Extract the (x, y) coordinate from the center of the cell holding the provided text.  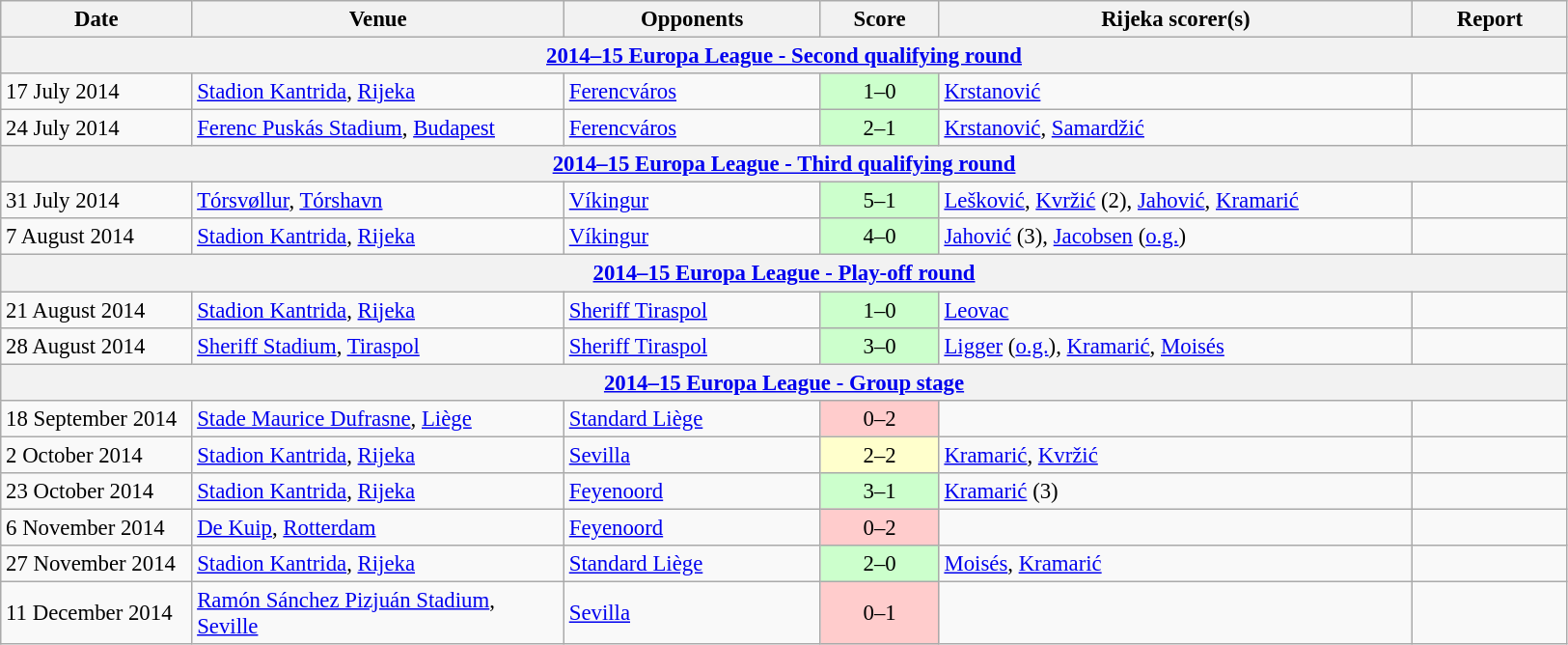
Rijeka scorer(s) (1175, 19)
5–1 (880, 201)
4–0 (880, 237)
Krstanović (1175, 92)
Opponents (692, 19)
Stade Maurice Dufrasne, Liège (378, 418)
Kramarić, Kvržić (1175, 455)
2–2 (880, 455)
Lešković, Kvržić (2), Jahović, Kramarić (1175, 201)
0–1 (880, 612)
Sheriff Stadium, Tiraspol (378, 346)
6 November 2014 (96, 527)
17 July 2014 (96, 92)
31 July 2014 (96, 201)
3–0 (880, 346)
Ferenc Puskás Stadium, Budapest (378, 128)
Tórsvøllur, Tórshavn (378, 201)
3–1 (880, 491)
Score (880, 19)
Jahović (3), Jacobsen (o.g.) (1175, 237)
24 July 2014 (96, 128)
Leovac (1175, 310)
2–1 (880, 128)
28 August 2014 (96, 346)
2 October 2014 (96, 455)
Ramón Sánchez Pizjuán Stadium, Seville (378, 612)
Kramarić (3) (1175, 491)
2014–15 Europa League - Third qualifying round (784, 164)
7 August 2014 (96, 237)
2014–15 Europa League - Play-off round (784, 273)
Report (1490, 19)
21 August 2014 (96, 310)
2014–15 Europa League - Group stage (784, 382)
Moisés, Kramarić (1175, 564)
De Kuip, Rotterdam (378, 527)
2014–15 Europa League - Second qualifying round (784, 56)
Date (96, 19)
18 September 2014 (96, 418)
Krstanović, Samardžić (1175, 128)
23 October 2014 (96, 491)
11 December 2014 (96, 612)
Venue (378, 19)
Ligger (o.g.), Kramarić, Moisés (1175, 346)
27 November 2014 (96, 564)
2–0 (880, 564)
